Scan for the cell matching the given text and deliver its (X, Y) coordinate at center. 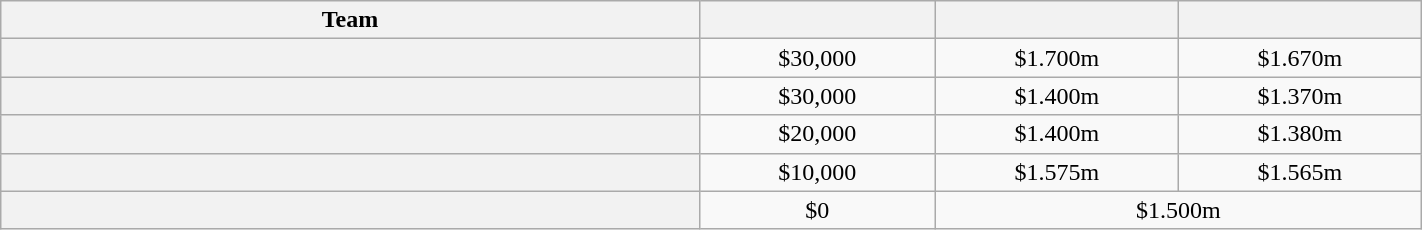
$1.380m (1300, 134)
$1.700m (1056, 58)
$1.670m (1300, 58)
Team (350, 20)
$1.575m (1056, 172)
$1.565m (1300, 172)
$0 (817, 210)
$1.500m (1178, 210)
$20,000 (817, 134)
$1.370m (1300, 96)
$10,000 (817, 172)
